Scan for the cell matching the given text and deliver its (x, y) coordinate at center. 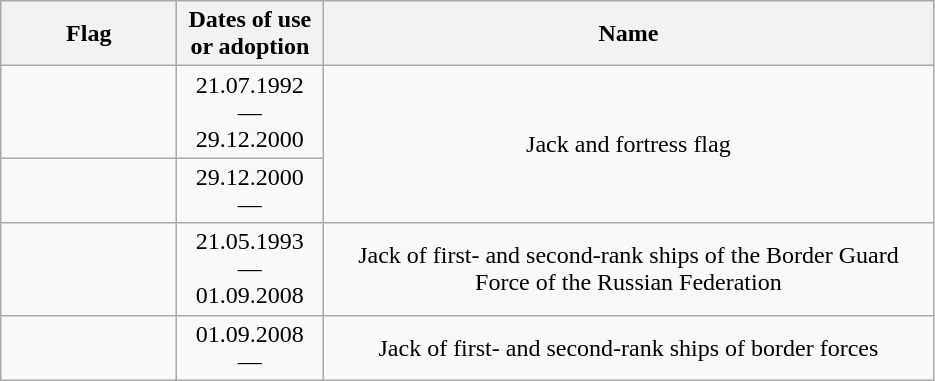
21.05.1993 — 01.09.2008 (250, 269)
Flag (89, 34)
Dates of use or adoption (250, 34)
Name (628, 34)
Jack of first- and second-rank ships of border forces (628, 348)
Jack and fortress flag (628, 144)
Jack of first- and second-rank ships of the Border Guard Force of the Russian Federation (628, 269)
01.09.2008 — (250, 348)
21.07.1992 — 29.12.2000 (250, 112)
29.12.2000 — (250, 190)
